Return [X, Y] of the center of cell containing provided text 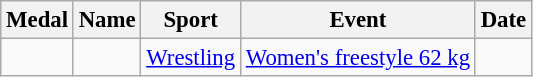
Wrestling [191, 58]
Date [503, 20]
Name [107, 20]
Event [358, 20]
Medal [38, 20]
Sport [191, 20]
Women's freestyle 62 kg [358, 58]
